Search for the cell housing the specified text and yield its (X, Y) center coordinate. 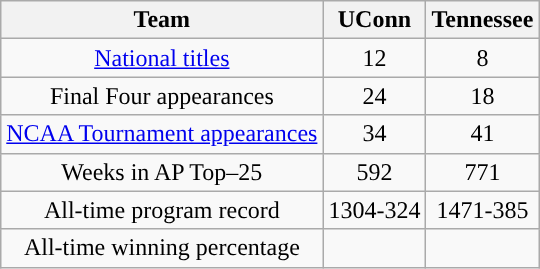
Tennessee (482, 20)
1304-324 (374, 210)
All-time program record (162, 210)
1471-385 (482, 210)
41 (482, 134)
All-time winning percentage (162, 248)
24 (374, 96)
Weeks in AP Top–25 (162, 172)
12 (374, 58)
34 (374, 134)
18 (482, 96)
National titles (162, 58)
8 (482, 58)
592 (374, 172)
Final Four appearances (162, 96)
UConn (374, 20)
NCAA Tournament appearances (162, 134)
Team (162, 20)
771 (482, 172)
